Provide the [X, Y] coordinate of the cell's center where the given text is located.  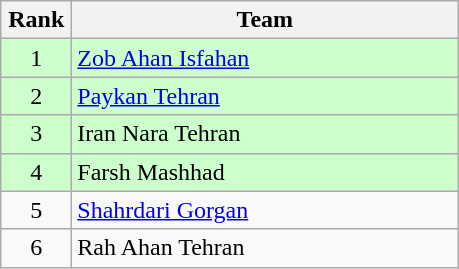
1 [36, 58]
4 [36, 172]
Team [265, 20]
Paykan Tehran [265, 96]
Rank [36, 20]
Zob Ahan Isfahan [265, 58]
5 [36, 210]
Farsh Mashhad [265, 172]
Rah Ahan Tehran [265, 248]
2 [36, 96]
6 [36, 248]
3 [36, 134]
Shahrdari Gorgan [265, 210]
Iran Nara Tehran [265, 134]
